Return the [X, Y] coordinate for the center point of the cell that contains the specified text.  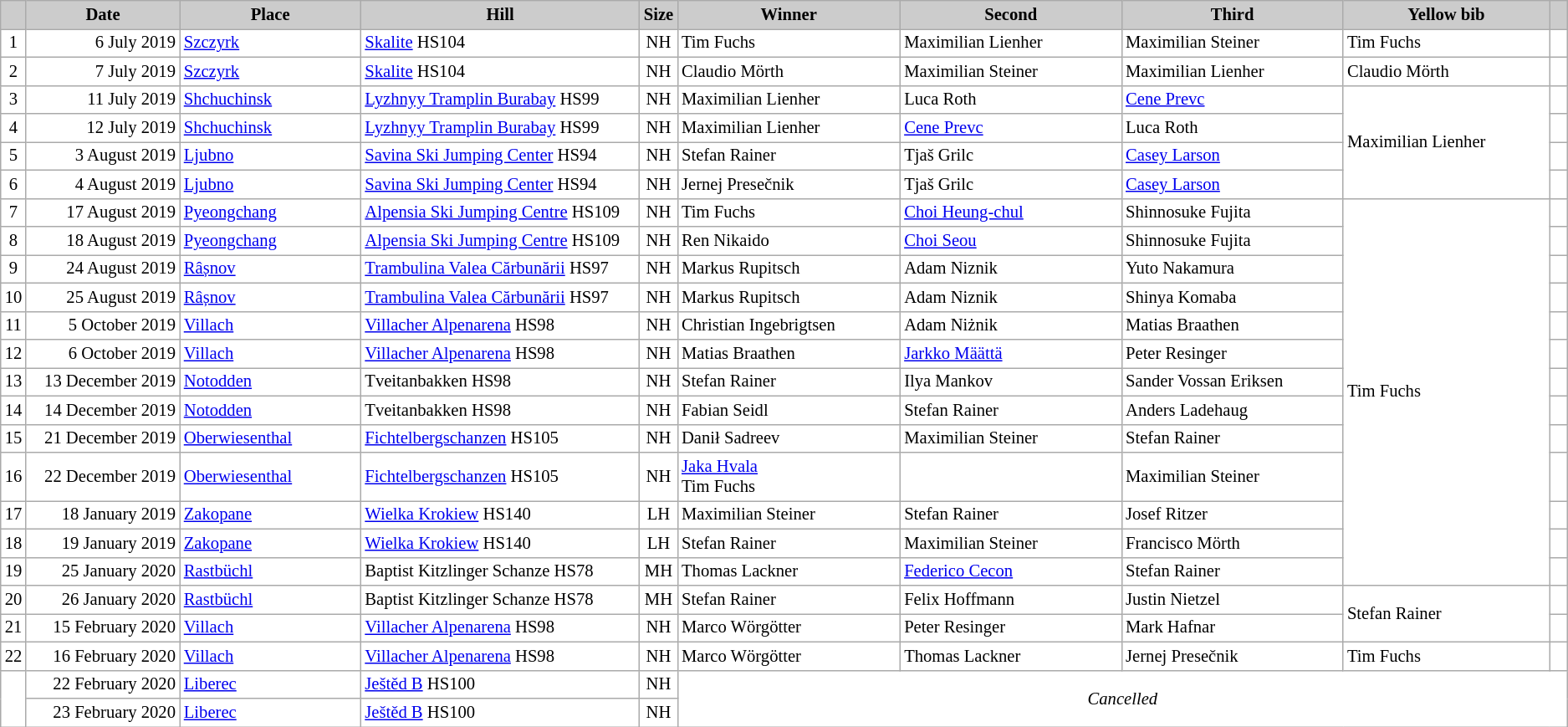
22 December 2019 [103, 476]
11 July 2019 [103, 100]
Third [1233, 14]
14 December 2019 [103, 410]
19 [13, 571]
Second [1010, 14]
Francisco Mörth [1233, 543]
Mark Hafnar [1233, 627]
13 December 2019 [103, 381]
4 [13, 128]
10 [13, 297]
12 July 2019 [103, 128]
17 [13, 515]
17 August 2019 [103, 212]
Sander Vossan Eriksen [1233, 381]
19 January 2019 [103, 543]
Anders Ladehaug [1233, 410]
Federico Cecon [1010, 571]
21 December 2019 [103, 438]
1 [13, 43]
Ren Nikaido [789, 240]
11 [13, 325]
24 August 2019 [103, 269]
Place [271, 14]
15 [13, 438]
Date [103, 14]
Justin Nietzel [1233, 600]
Josef Ritzer [1233, 515]
Adam Niżnik [1010, 325]
Cancelled [1122, 699]
Hill [500, 14]
18 January 2019 [103, 515]
7 [13, 212]
3 August 2019 [103, 156]
Shinya Komaba [1233, 297]
20 [13, 600]
25 August 2019 [103, 297]
9 [13, 269]
6 October 2019 [103, 354]
22 February 2020 [103, 684]
21 [13, 627]
3 [13, 100]
Choi Heung-chul [1010, 212]
16 [13, 476]
7 July 2019 [103, 71]
Felix Hoffmann [1010, 600]
Size [659, 14]
22 [13, 656]
18 August 2019 [103, 240]
26 January 2020 [103, 600]
18 [13, 543]
Danił Sadreev [789, 438]
Christian Ingebrigtsen [789, 325]
23 February 2020 [103, 712]
Jaka Hvala Tim Fuchs [789, 476]
15 February 2020 [103, 627]
25 January 2020 [103, 571]
5 October 2019 [103, 325]
12 [13, 354]
16 February 2020 [103, 656]
6 [13, 184]
Winner [789, 14]
4 August 2019 [103, 184]
Jarkko Määttä [1010, 354]
14 [13, 410]
8 [13, 240]
13 [13, 381]
Yuto Nakamura [1233, 269]
Ilya Mankov [1010, 381]
Choi Seou [1010, 240]
Fabian Seidl [789, 410]
5 [13, 156]
6 July 2019 [103, 43]
Yellow bib [1447, 14]
2 [13, 71]
